Return the (X, Y) coordinate for the center point of the cell that contains the specified text.  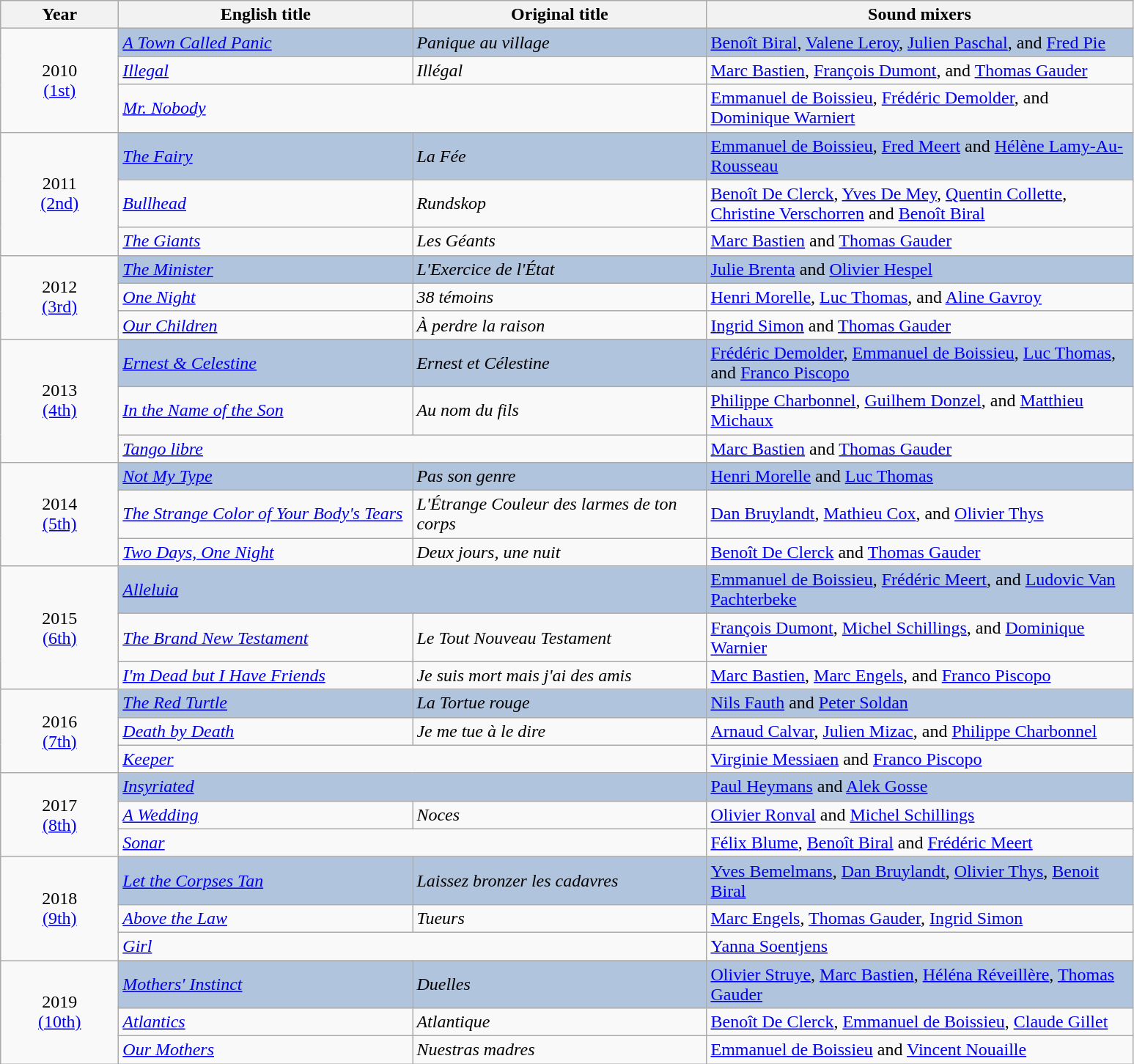
2016(7th) (60, 731)
Illégal (560, 70)
Emmanuel de Boissieu, Frédéric Demolder, and Dominique Warniert (919, 109)
Julie Brenta and Olivier Hespel (919, 269)
L'Exercice de l'État (560, 269)
2012(3rd) (60, 297)
2015(6th) (60, 628)
Paul Heymans and Alek Gosse (919, 787)
Atlantics (265, 1022)
Alleluia (413, 590)
Benoît Biral, Valene Leroy, Julien Paschal, and Fred Pie (919, 43)
Pas son genre (560, 477)
Emmanuel de Boissieu, Fred Meert and Hélène Lamy-Au-Rousseau (919, 155)
Emmanuel de Boissieu and Vincent Nouaille (919, 1050)
Félix Blume, Benoît Biral and Frédéric Meert (919, 843)
Nuestras madres (560, 1050)
Rundskop (560, 204)
Two Days, One Night (265, 552)
Frédéric Demolder, Emmanuel de Boissieu, Luc Thomas, and Franco Piscopo (919, 362)
Olivier Ronval and Michel Schillings (919, 815)
Panique au village (560, 43)
Deux jours, une nuit (560, 552)
Tango libre (413, 448)
Noces (560, 815)
The Minister (265, 269)
Year (60, 15)
The Strange Color of Your Body's Tears (265, 515)
Above the Law (265, 918)
2017(8th) (60, 815)
Mr. Nobody (413, 109)
Henri Morelle, Luc Thomas, and Aline Gavroy (919, 297)
2011(2nd) (60, 194)
The Giants (265, 241)
Benoît De Clerck, Emmanuel de Boissieu, Claude Gillet (919, 1022)
Sound mixers (919, 15)
Not My Type (265, 477)
Je me tue à le dire (560, 731)
2019(10th) (60, 1012)
2014(5th) (60, 515)
A Wedding (265, 815)
I'm Dead but I Have Friends (265, 675)
English title (265, 15)
Le Tout Nouveau Testament (560, 638)
2018(9th) (60, 908)
One Night (265, 297)
The Red Turtle (265, 703)
Je suis mort mais j'ai des amis (560, 675)
La Tortue rouge (560, 703)
Marc Bastien, François Dumont, and Thomas Gauder (919, 70)
Yanna Soentjens (919, 946)
Illegal (265, 70)
Ernest & Celestine (265, 362)
The Fairy (265, 155)
Death by Death (265, 731)
Mothers' Instinct (265, 984)
L'Étrange Couleur des larmes de ton corps (560, 515)
Nils Fauth and Peter Soldan (919, 703)
Keeper (413, 759)
Original title (560, 15)
Emmanuel de Boissieu, Frédéric Meert, and Ludovic Van Pachterbeke (919, 590)
Marc Engels, Thomas Gauder, Ingrid Simon (919, 918)
The Brand New Testament (265, 638)
A Town Called Panic (265, 43)
2013(4th) (60, 400)
Ingrid Simon and Thomas Gauder (919, 325)
Arnaud Calvar, Julien Mizac, and Philippe Charbonnel (919, 731)
Duelles (560, 984)
Let the Corpses Tan (265, 880)
Virginie Messiaen and Franco Piscopo (919, 759)
Les Géants (560, 241)
Henri Morelle and Luc Thomas (919, 477)
Philippe Charbonnel, Guilhem Donzel, and Matthieu Michaux (919, 411)
38 témoins (560, 297)
Benoît De Clerck, Yves De Mey, Quentin Collette, Christine Verschorren and Benoît Biral (919, 204)
Benoît De Clerck and Thomas Gauder (919, 552)
Au nom du fils (560, 411)
Girl (413, 946)
Our Children (265, 325)
Tueurs (560, 918)
Laissez bronzer les cadavres (560, 880)
In the Name of the Son (265, 411)
Olivier Struye, Marc Bastien, Héléna Réveillère, Thomas Gauder (919, 984)
Yves Bemelmans, Dan Bruylandt, Olivier Thys, Benoit Biral (919, 880)
Bullhead (265, 204)
Our Mothers (265, 1050)
Insyriated (413, 787)
Sonar (413, 843)
Ernest et Célestine (560, 362)
2010(1st) (60, 81)
À perdre la raison (560, 325)
Dan Bruylandt, Mathieu Cox, and Olivier Thys (919, 515)
La Fée (560, 155)
François Dumont, Michel Schillings, and Dominique Warnier (919, 638)
Atlantique (560, 1022)
Marc Bastien, Marc Engels, and Franco Piscopo (919, 675)
